Output the (X, Y) coordinate of the center of the cell containing the given text.  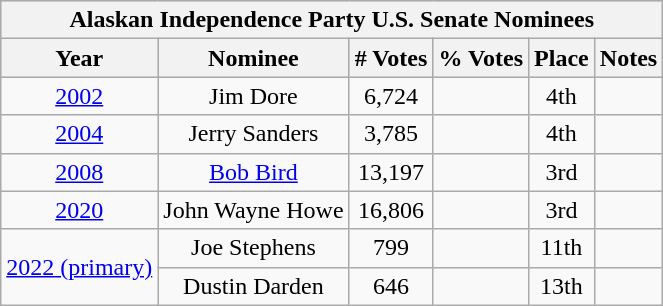
799 (391, 248)
Year (80, 58)
Nominee (254, 58)
13th (562, 286)
11th (562, 248)
# Votes (391, 58)
2020 (80, 210)
6,724 (391, 96)
Dustin Darden (254, 286)
Jim Dore (254, 96)
2004 (80, 134)
Alaskan Independence Party U.S. Senate Nominees (332, 20)
Joe Stephens (254, 248)
16,806 (391, 210)
Bob Bird (254, 172)
2022 (primary) (80, 267)
2002 (80, 96)
646 (391, 286)
Place (562, 58)
Notes (628, 58)
John Wayne Howe (254, 210)
3,785 (391, 134)
Jerry Sanders (254, 134)
2008 (80, 172)
13,197 (391, 172)
% Votes (481, 58)
